Pinpoint the cell where the given text exists, returning its [X, Y] midpoint coordinate. 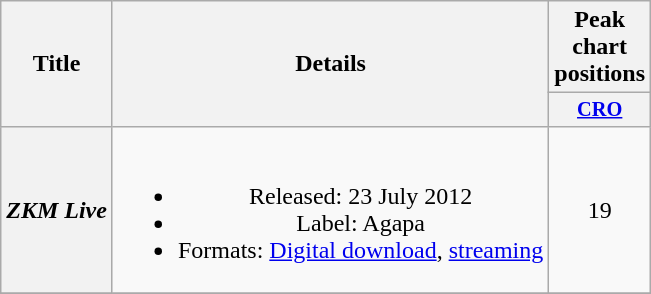
Peak chart positions [600, 47]
Released: 23 July 2012Label: AgapaFormats: Digital download, streaming [330, 210]
ZKM Live [57, 210]
Details [330, 64]
19 [600, 210]
CRO [600, 110]
Title [57, 64]
